Scan for the cell matching the given text and deliver its [X, Y] coordinate at center. 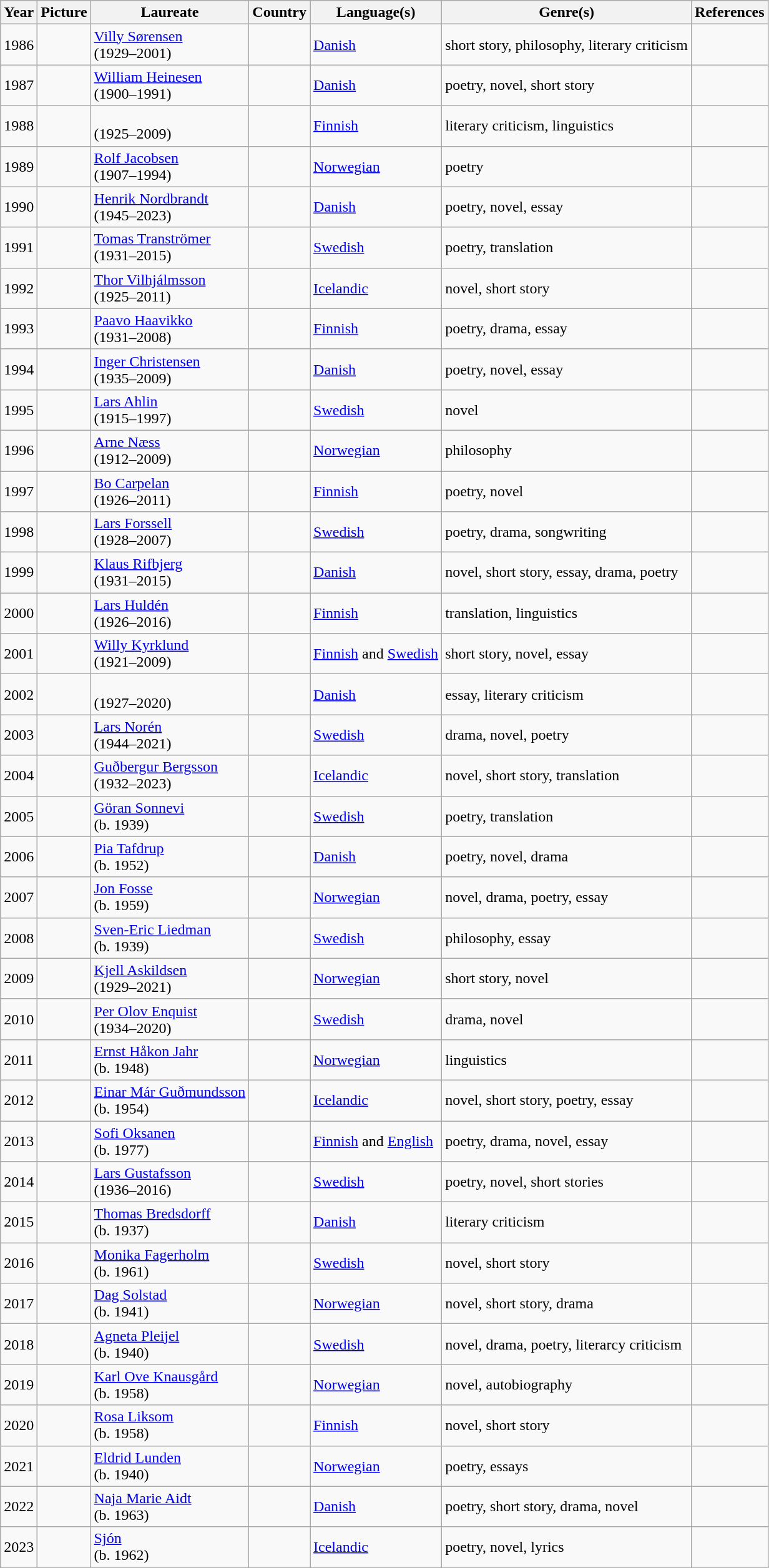
essay, literary criticism [567, 694]
1992 [19, 288]
2018 [19, 1345]
2008 [19, 938]
Per Olov Enquist (1934–2020) [170, 1019]
Lars Huldén (1926–2016) [170, 613]
2019 [19, 1384]
Dag Solstad (b. 1941) [170, 1303]
Language(s) [376, 12]
poetry, novel, short story [567, 85]
Monika Fagerholm (b. 1961) [170, 1263]
Eldrid Lunden (b. 1940) [170, 1466]
Rosa Liksom (b. 1958) [170, 1426]
novel, autobiography [567, 1384]
(1927–2020) [170, 694]
novel, short story, drama [567, 1303]
1986 [19, 45]
William Heinesen (1900–1991) [170, 85]
novel [567, 409]
poetry [567, 166]
Sven-Eric Liedman (b. 1939) [170, 938]
Tomas Tranströmer (1931–2015) [170, 247]
2000 [19, 613]
Sofi Oksanen (b. 1977) [170, 1141]
2004 [19, 775]
Klaus Rifbjerg (1931–2015) [170, 573]
literary criticism [567, 1222]
short story, novel, essay [567, 654]
philosophy, essay [567, 938]
1993 [19, 328]
1987 [19, 85]
2015 [19, 1222]
poetry, short story, drama, novel [567, 1507]
Göran Sonnevi (b. 1939) [170, 816]
short story, novel [567, 979]
Sjón (b. 1962) [170, 1547]
2007 [19, 898]
Rolf Jacobsen (1907–1994) [170, 166]
short story, philosophy, literary criticism [567, 45]
Bo Carpelan (1926–2011) [170, 491]
Lars Forssell (1928–2007) [170, 532]
Karl Ove Knausgård (b. 1958) [170, 1384]
poetry, drama, essay [567, 328]
Lars Ahlin (1915–1997) [170, 409]
drama, novel, poetry [567, 735]
Jon Fosse (b. 1959) [170, 898]
Agneta Pleijel (b. 1940) [170, 1345]
Finnish and Swedish [376, 654]
1989 [19, 166]
poetry, essays [567, 1466]
1996 [19, 451]
2001 [19, 654]
philosophy [567, 451]
novel, drama, poetry, essay [567, 898]
novel, short story, essay, drama, poetry [567, 573]
drama, novel [567, 1019]
Inger Christensen (1935–2009) [170, 370]
2016 [19, 1263]
1990 [19, 207]
Villy Sørensen (1929–2001) [170, 45]
2003 [19, 735]
1997 [19, 491]
2022 [19, 1507]
2021 [19, 1466]
2014 [19, 1182]
poetry, drama, songwriting [567, 532]
2006 [19, 856]
poetry, novel, drama [567, 856]
Thomas Bredsdorff (b. 1937) [170, 1222]
literary criticism, linguistics [567, 126]
2017 [19, 1303]
2020 [19, 1426]
2012 [19, 1100]
1991 [19, 247]
Kjell Askildsen (1929–2021) [170, 979]
2011 [19, 1060]
Naja Marie Aidt (b. 1963) [170, 1507]
Guðbergur Bergsson (1932–2023) [170, 775]
1999 [19, 573]
Einar Már Guðmundsson (b. 1954) [170, 1100]
Henrik Nordbrandt (1945–2023) [170, 207]
Arne Næss (1912–2009) [170, 451]
2010 [19, 1019]
1994 [19, 370]
Genre(s) [567, 12]
Willy Kyrklund (1921–2009) [170, 654]
2002 [19, 694]
2013 [19, 1141]
Ernst Håkon Jahr (b. 1948) [170, 1060]
1998 [19, 532]
References [730, 12]
2023 [19, 1547]
poetry, novel, lyrics [567, 1547]
Year [19, 12]
poetry, drama, novel, essay [567, 1141]
2009 [19, 979]
1988 [19, 126]
1995 [19, 409]
(1925–2009) [170, 126]
Pia Tafdrup (b. 1952) [170, 856]
linguistics [567, 1060]
novel, drama, poetry, literarcy criticism [567, 1345]
2005 [19, 816]
translation, linguistics [567, 613]
poetry, novel, short stories [567, 1182]
Paavo Haavikko (1931–2008) [170, 328]
Country [280, 12]
Thor Vilhjálmsson (1925–2011) [170, 288]
Picture [64, 12]
novel, short story, poetry, essay [567, 1100]
Finnish and English [376, 1141]
Laureate [170, 12]
Lars Gustafsson (1936–2016) [170, 1182]
novel, short story, translation [567, 775]
poetry, novel [567, 491]
Lars Norén (1944–2021) [170, 735]
